Search for the cell housing the specified text and yield its (x, y) center coordinate. 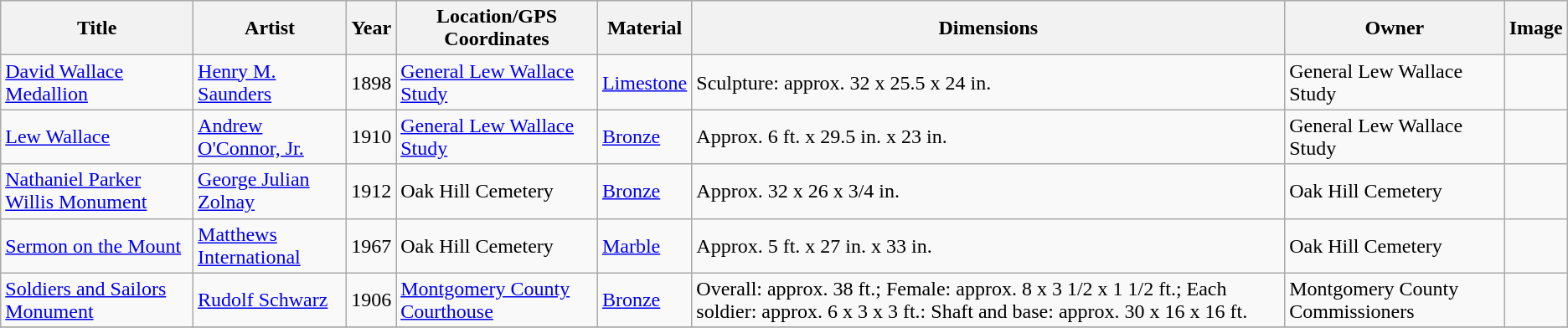
David Wallace Medallion (97, 82)
Approx. 5 ft. x 27 in. x 33 in. (988, 246)
Artist (270, 28)
1912 (372, 191)
1967 (372, 246)
Matthews International (270, 246)
Nathaniel Parker Willis Monument (97, 191)
Montgomery County Commissioners (1395, 300)
Overall: approx. 38 ft.; Female: approx. 8 x 3 1/2 x 1 1/2 ft.; Each soldier: approx. 6 x 3 x 3 ft.: Shaft and base: approx. 30 x 16 x 16 ft. (988, 300)
Soldiers and Sailors Monument (97, 300)
Sculpture: approx. 32 x 25.5 x 24 in. (988, 82)
Marble (644, 246)
Limestone (644, 82)
Approx. 6 ft. x 29.5 in. x 23 in. (988, 137)
Approx. 32 x 26 x 3/4 in. (988, 191)
Rudolf Schwarz (270, 300)
Lew Wallace (97, 137)
Andrew O'Connor, Jr. (270, 137)
Year (372, 28)
Location/GPS Coordinates (498, 28)
1898 (372, 82)
Material (644, 28)
Henry M. Saunders (270, 82)
Sermon on the Mount (97, 246)
Image (1536, 28)
1910 (372, 137)
Dimensions (988, 28)
1906 (372, 300)
Title (97, 28)
Montgomery County Courthouse (498, 300)
George Julian Zolnay (270, 191)
Owner (1395, 28)
